Return the (X, Y) coordinate for the center point of the cell that contains the specified text.  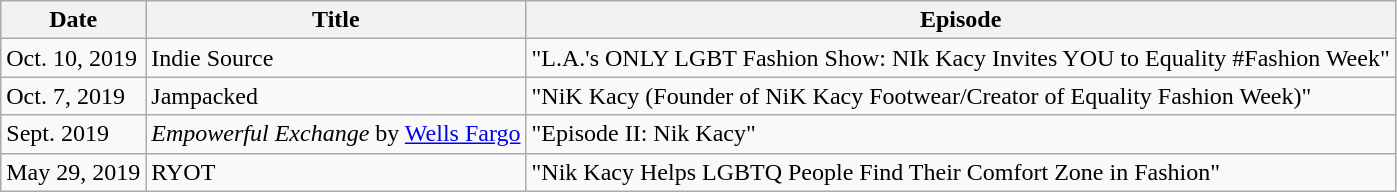
May 29, 2019 (74, 172)
Oct. 10, 2019 (74, 58)
"L.A.'s ONLY LGBT Fashion Show: NIk Kacy Invites YOU to Equality #Fashion Week" (960, 58)
"Nik Kacy Helps LGBTQ People Find Their Comfort Zone in Fashion" (960, 172)
Oct. 7, 2019 (74, 96)
Sept. 2019 (74, 134)
Title (336, 20)
"NiK Kacy (Founder of NiK Kacy Footwear/Creator of Equality Fashion Week)" (960, 96)
Date (74, 20)
"Episode II: Nik Kacy" (960, 134)
Jampacked (336, 96)
Indie Source (336, 58)
Episode (960, 20)
RYOT (336, 172)
Empowerful Exchange by Wells Fargo (336, 134)
